Provide the (X, Y) coordinate of the cell's center where the given text is located.  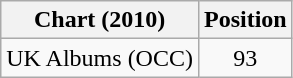
93 (245, 58)
Chart (2010) (100, 20)
Position (245, 20)
UK Albums (OCC) (100, 58)
